Scan for the cell matching the given text and deliver its [X, Y] coordinate at center. 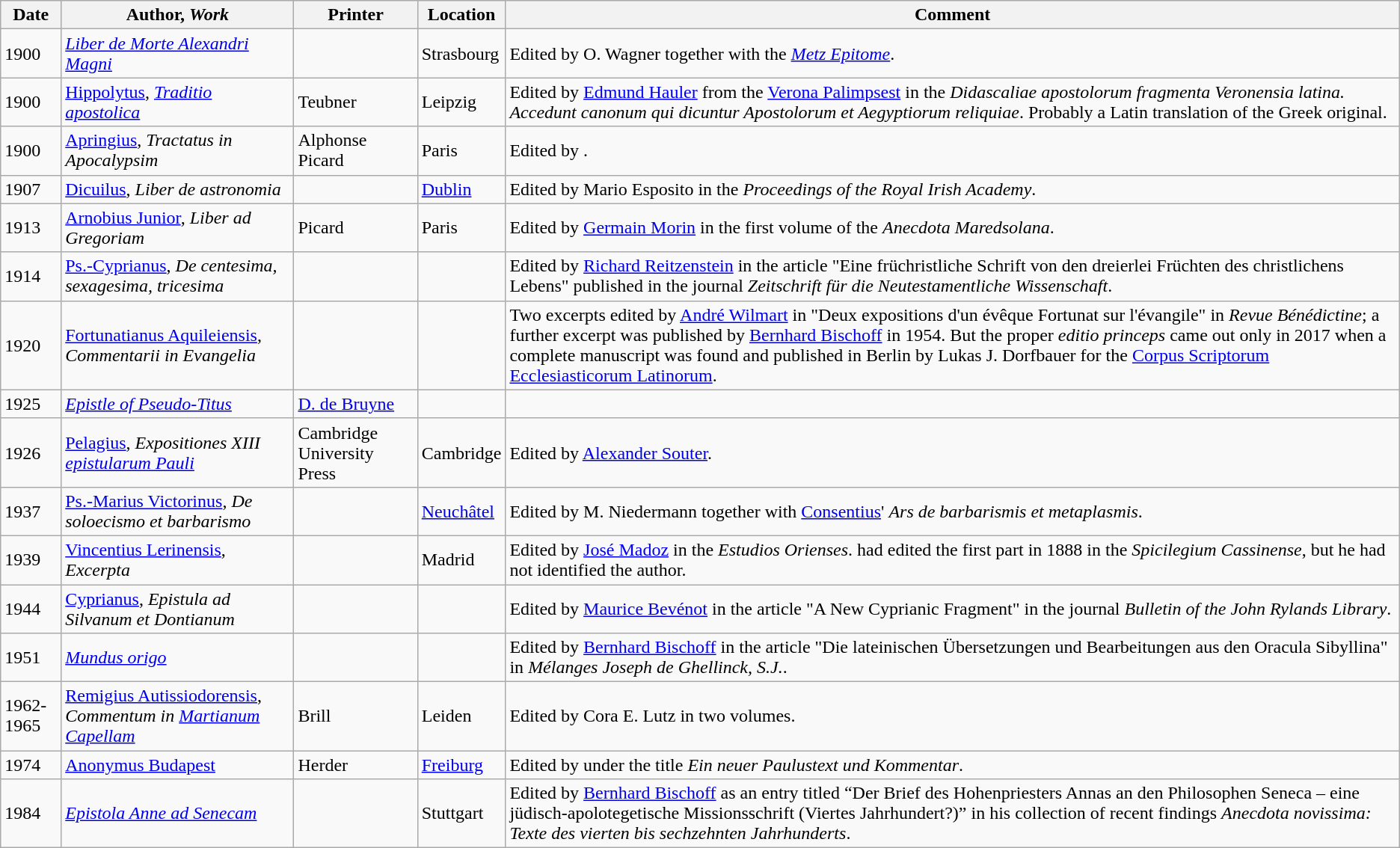
Epistola Anne ad Senecam [178, 814]
Epistle of Pseudo-Titus [178, 404]
Dicuilus, Liber de astronomia [178, 189]
Edited by O. Wagner together with the Metz Epitome. [953, 54]
Neuchâtel [461, 511]
1926 [31, 452]
Author, Work [178, 15]
Edited by Mario Esposito in the Proceedings of the Royal Irish Academy. [953, 189]
1984 [31, 814]
1962-1965 [31, 716]
Arnobius Junior, Liber ad Gregoriam [178, 227]
1944 [31, 609]
Edited by José Madoz in the Estudios Orienses. had edited the first part in 1888 in the Spicilegium Cassinense, but he had not identified the author. [953, 559]
Ps.-Marius Victorinus, De soloecismo et barbarismo [178, 511]
1920 [31, 345]
1907 [31, 189]
Leiden [461, 716]
Leipzig [461, 102]
Pelagius, Expositiones XIII epistularum Pauli [178, 452]
Remigius Autissiodorensis, Commentum in Martianum Capellam [178, 716]
Edited by . [953, 151]
Picard [356, 227]
Printer [356, 15]
1925 [31, 404]
Edited by Alexander Souter. [953, 452]
Edited by Germain Morin in the first volume of the Anecdota Maredsolana. [953, 227]
Mundus origo [178, 658]
Dublin [461, 189]
Stuttgart [461, 814]
Location [461, 15]
Anonymus Budapest [178, 765]
Alphonse Picard [356, 151]
Vincentius Lerinensis, Excerpta [178, 559]
Edited by M. Niedermann together with Consentius' Ars de barbarismis et metaplasmis. [953, 511]
Freiburg [461, 765]
Apringius, Tractatus in Apocalypsim [178, 151]
Madrid [461, 559]
Comment [953, 15]
Teubner [356, 102]
1951 [31, 658]
Cyprianus, Epistula ad Silvanum et Dontianum [178, 609]
Strasbourg [461, 54]
Hippolytus, Traditio apostolica [178, 102]
Fortunatianus Aquileiensis, Commentarii in Evangelia [178, 345]
Cambridge University Press [356, 452]
1914 [31, 277]
Edited by Cora E. Lutz in two volumes. [953, 716]
1939 [31, 559]
Ps.-Cyprianus, De centesima, sexagesima, tricesima [178, 277]
Brill [356, 716]
1913 [31, 227]
Cambridge [461, 452]
1937 [31, 511]
Herder [356, 765]
Date [31, 15]
1974 [31, 765]
Edited by under the title Ein neuer Paulustext und Kommentar. [953, 765]
D. de Bruyne [356, 404]
Liber de Morte Alexandri Magni [178, 54]
Edited by Maurice Bevénot in the article "A New Cyprianic Fragment" in the journal Bulletin of the John Rylands Library. [953, 609]
